Extract the (x, y) coordinate from the center of the cell holding the provided text.  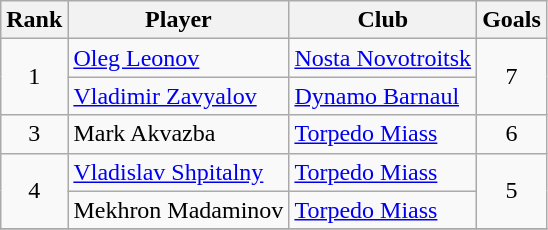
Mark Akvazba (178, 134)
Player (178, 20)
3 (34, 134)
Goals (512, 20)
1 (34, 77)
4 (34, 191)
Rank (34, 20)
Nosta Novotroitsk (383, 58)
5 (512, 191)
6 (512, 134)
7 (512, 77)
Mekhron Madaminov (178, 210)
Club (383, 20)
Vladimir Zavyalov (178, 96)
Dynamo Barnaul (383, 96)
Vladislav Shpitalny (178, 172)
Oleg Leonov (178, 58)
